From the cell containing the given text, extract its center point as (X, Y) coordinate. 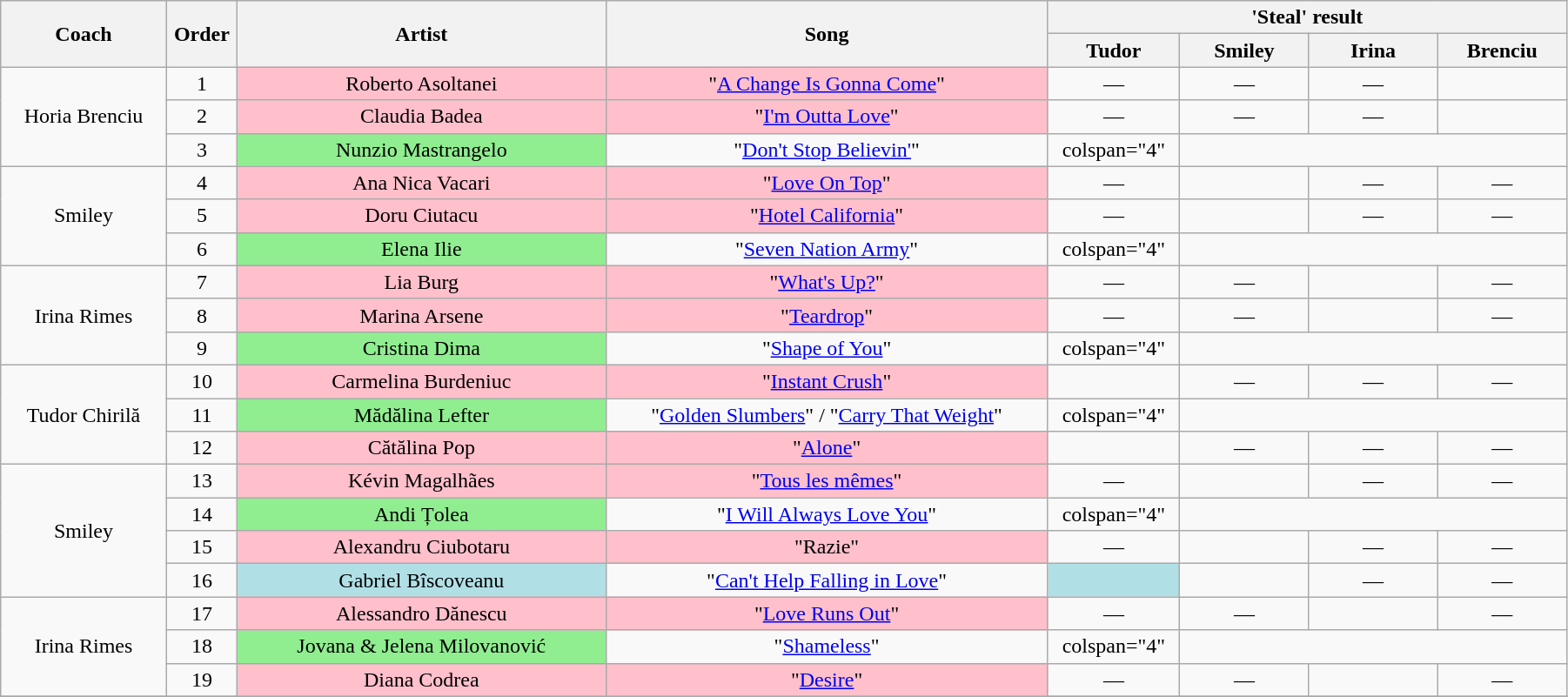
"I Will Always Love You" (827, 514)
"I'm Outta Love" (827, 117)
9 (202, 348)
"What's Up?" (827, 282)
Andi Țolea (421, 514)
Lia Burg (421, 282)
Song (827, 34)
5 (202, 216)
Coach (84, 34)
Brenciu (1502, 50)
Kévin Magalhães (421, 481)
"Can't Help Falling in Love" (827, 580)
16 (202, 580)
12 (202, 448)
Ana Nica Vacari (421, 183)
6 (202, 249)
"Seven Nation Army" (827, 249)
Diana Codrea (421, 680)
"Razie" (827, 547)
10 (202, 381)
"Tous les mêmes" (827, 481)
"Love Runs Out" (827, 613)
"Shameless" (827, 647)
4 (202, 183)
Mădălina Lefter (421, 415)
"Hotel California" (827, 216)
11 (202, 415)
Tudor (1114, 50)
"Don't Stop Believin'" (827, 150)
"Instant Crush" (827, 381)
14 (202, 514)
Carmelina Burdeniuc (421, 381)
2 (202, 117)
17 (202, 613)
"Shape of You" (827, 348)
18 (202, 647)
"A Change Is Gonna Come" (827, 84)
'Steal' result (1307, 17)
Marina Arsene (421, 315)
3 (202, 150)
Cătălina Pop (421, 448)
13 (202, 481)
Alexandru Ciubotaru (421, 547)
Tudor Chirilă (84, 414)
Horia Brenciu (84, 117)
"Desire" (827, 680)
7 (202, 282)
Roberto Asoltanei (421, 84)
"Teardrop" (827, 315)
Nunzio Mastrangelo (421, 150)
Alessandro Dănescu (421, 613)
Elena Ilie (421, 249)
"Alone" (827, 448)
Claudia Badea (421, 117)
Doru Ciutacu (421, 216)
15 (202, 547)
Artist (421, 34)
19 (202, 680)
Order (202, 34)
Cristina Dima (421, 348)
1 (202, 84)
Jovana & Jelena Milovanović (421, 647)
8 (202, 315)
Irina (1373, 50)
"Love On Top" (827, 183)
"Golden Slumbers" / "Carry That Weight" (827, 415)
Gabriel Bîscoveanu (421, 580)
